Locate the cell with the specified text and output its [X, Y] center coordinate. 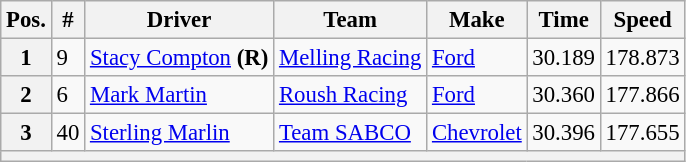
Chevrolet [477, 133]
Pos. [26, 20]
Team [350, 20]
9 [68, 58]
178.873 [642, 58]
Sterling Marlin [180, 133]
30.360 [564, 95]
Team SABCO [350, 133]
177.655 [642, 133]
Mark Martin [180, 95]
30.189 [564, 58]
Driver [180, 20]
Speed [642, 20]
6 [68, 95]
40 [68, 133]
Make [477, 20]
30.396 [564, 133]
Time [564, 20]
Stacy Compton (R) [180, 58]
3 [26, 133]
Melling Racing [350, 58]
Roush Racing [350, 95]
1 [26, 58]
177.866 [642, 95]
# [68, 20]
2 [26, 95]
